Identify which cell holds the provided text, then report its [X, Y] central coordinate. 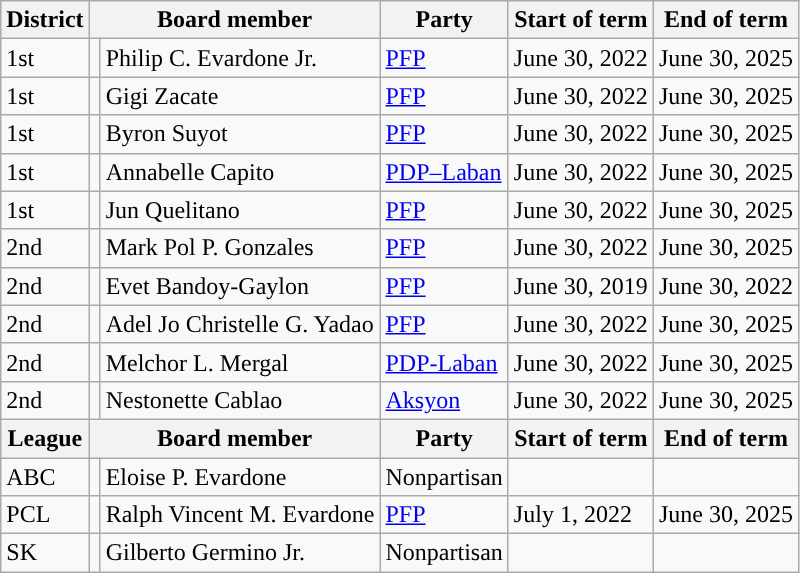
Adel Jo Christelle G. Yadao [240, 324]
Byron Suyot [240, 134]
ABC [45, 477]
PDP–Laban [444, 172]
SK [45, 553]
Philip C. Evardone Jr. [240, 58]
Ralph Vincent M. Evardone [240, 515]
PDP-Laban [444, 362]
June 30, 2019 [580, 286]
League [45, 438]
Gigi Zacate [240, 96]
Nestonette Cablao [240, 400]
Melchor L. Mergal [240, 362]
Jun Quelitano [240, 210]
Eloise P. Evardone [240, 477]
Evet Bandoy-Gaylon [240, 286]
District [45, 20]
PCL [45, 515]
Mark Pol P. Gonzales [240, 248]
Aksyon [444, 400]
Gilberto Germino Jr. [240, 553]
July 1, 2022 [580, 515]
Annabelle Capito [240, 172]
